Determine the (X, Y) coordinate at the center of the cell enclosing the given text.  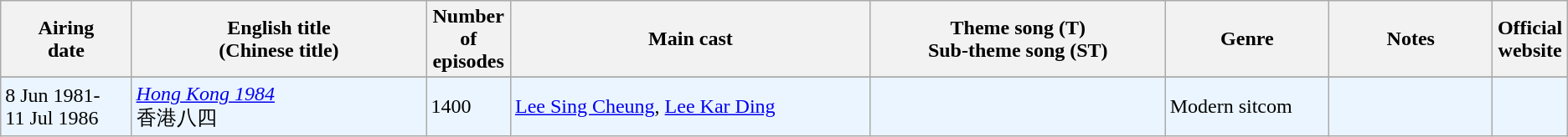
Lee Sing Cheung, Lee Kar Ding (690, 107)
Airingdate (66, 39)
Modern sitcom (1246, 107)
8 Jun 1981- 11 Jul 1986 (66, 107)
Hong Kong 1984 香港八四 (279, 107)
Number of episodes (469, 39)
1400 (469, 107)
Theme song (T) Sub-theme song (ST) (1018, 39)
Official website (1529, 39)
Main cast (690, 39)
Genre (1246, 39)
English title (Chinese title) (279, 39)
Notes (1411, 39)
